Search for the cell housing the specified text and yield its [x, y] center coordinate. 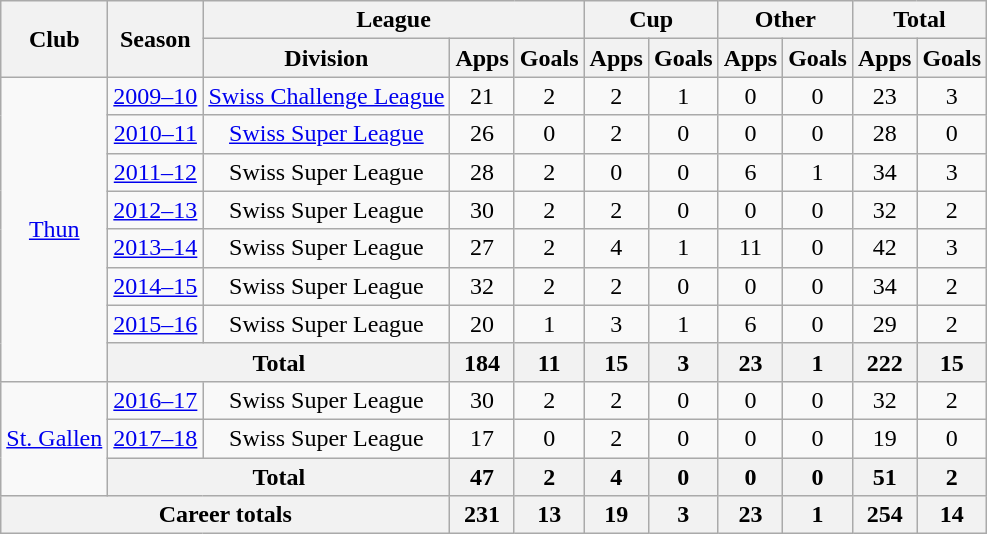
2010–11 [156, 134]
St. Gallen [54, 438]
2013–14 [156, 248]
League [394, 20]
Other [785, 20]
254 [884, 515]
51 [884, 477]
Division [326, 58]
2015–16 [156, 324]
17 [482, 438]
26 [482, 134]
14 [952, 515]
231 [482, 515]
29 [884, 324]
27 [482, 248]
20 [482, 324]
42 [884, 248]
Season [156, 39]
184 [482, 362]
Swiss Challenge League [326, 96]
Thun [54, 229]
21 [482, 96]
2016–17 [156, 400]
2017–18 [156, 438]
2009–10 [156, 96]
13 [549, 515]
Club [54, 39]
2012–13 [156, 210]
2014–15 [156, 286]
222 [884, 362]
47 [482, 477]
Career totals [226, 515]
Cup [651, 20]
2011–12 [156, 172]
